Scan for the cell matching the given text and deliver its (X, Y) coordinate at center. 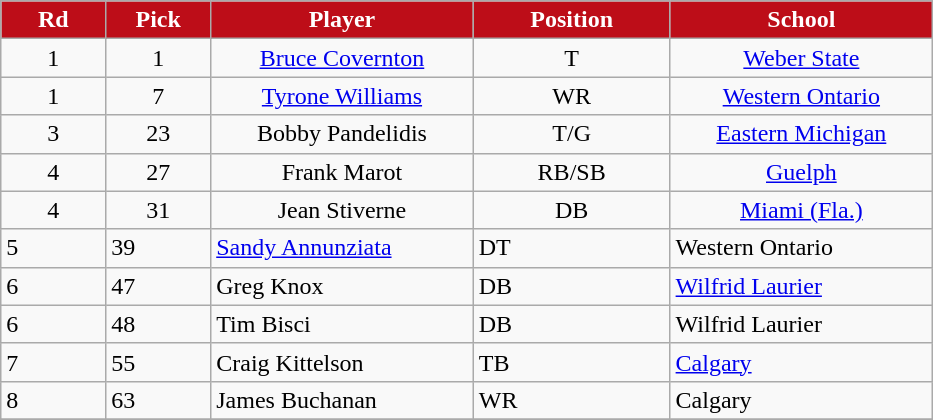
Pick (158, 20)
Position (572, 20)
47 (158, 286)
Guelph (802, 172)
8 (54, 400)
Craig Kittelson (342, 362)
TB (572, 362)
James Buchanan (342, 400)
55 (158, 362)
39 (158, 248)
5 (54, 248)
63 (158, 400)
Frank Marot (342, 172)
Greg Knox (342, 286)
DT (572, 248)
Bobby Pandelidis (342, 134)
Jean Stiverne (342, 210)
23 (158, 134)
Weber State (802, 58)
Miami (Fla.) (802, 210)
Tyrone Williams (342, 96)
School (802, 20)
T (572, 58)
Sandy Annunziata (342, 248)
Player (342, 20)
Eastern Michigan (802, 134)
48 (158, 324)
27 (158, 172)
RB/SB (572, 172)
Rd (54, 20)
T/G (572, 134)
Tim Bisci (342, 324)
31 (158, 210)
Bruce Covernton (342, 58)
3 (54, 134)
